From the cell containing the given text, extract its center point as [X, Y] coordinate. 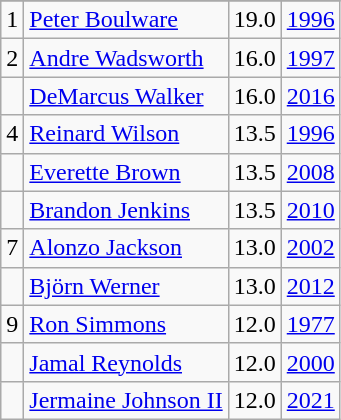
2 [12, 58]
2016 [310, 96]
2008 [310, 172]
2010 [310, 210]
Alonzo Jackson [126, 248]
9 [12, 324]
1997 [310, 58]
Jermaine Johnson II [126, 400]
Reinard Wilson [126, 134]
19.0 [254, 20]
Jamal Reynolds [126, 362]
DeMarcus Walker [126, 96]
4 [12, 134]
2021 [310, 400]
2000 [310, 362]
Björn Werner [126, 286]
1 [12, 20]
Andre Wadsworth [126, 58]
Ron Simmons [126, 324]
Everette Brown [126, 172]
Peter Boulware [126, 20]
2012 [310, 286]
1977 [310, 324]
2002 [310, 248]
Brandon Jenkins [126, 210]
7 [12, 248]
